Scan for the cell matching the given text and deliver its (x, y) coordinate at center. 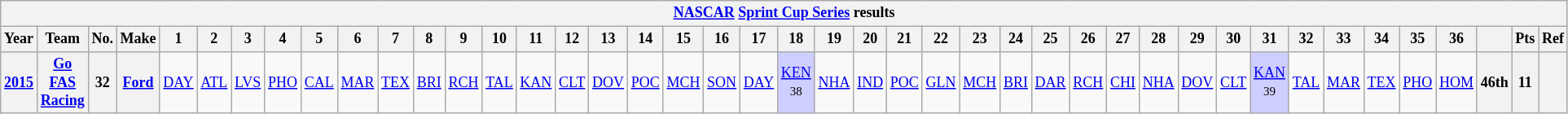
9 (463, 39)
33 (1344, 39)
Ref (1553, 39)
GLN (941, 82)
6 (358, 39)
CAL (319, 82)
12 (572, 39)
16 (722, 39)
KAN39 (1270, 82)
22 (941, 39)
26 (1088, 39)
4 (283, 39)
24 (1017, 39)
2015 (20, 82)
35 (1417, 39)
Year (20, 39)
HOM (1456, 82)
29 (1197, 39)
8 (428, 39)
Ford (138, 82)
23 (980, 39)
Make (138, 39)
Pts (1525, 39)
ATL (214, 82)
34 (1381, 39)
25 (1051, 39)
Go FAS Racing (62, 82)
30 (1233, 39)
CHI (1123, 82)
5 (319, 39)
3 (248, 39)
No. (103, 39)
28 (1158, 39)
13 (608, 39)
14 (645, 39)
KAN (536, 82)
46th (1494, 82)
7 (396, 39)
27 (1123, 39)
SON (722, 82)
20 (870, 39)
LVS (248, 82)
2 (214, 39)
KEN38 (796, 82)
17 (758, 39)
21 (905, 39)
36 (1456, 39)
18 (796, 39)
1 (178, 39)
DAR (1051, 82)
31 (1270, 39)
Team (62, 39)
15 (683, 39)
IND (870, 82)
10 (499, 39)
NASCAR Sprint Cup Series results (784, 13)
19 (834, 39)
